Provide the [x, y] coordinate of the cell's center where the given text is located.  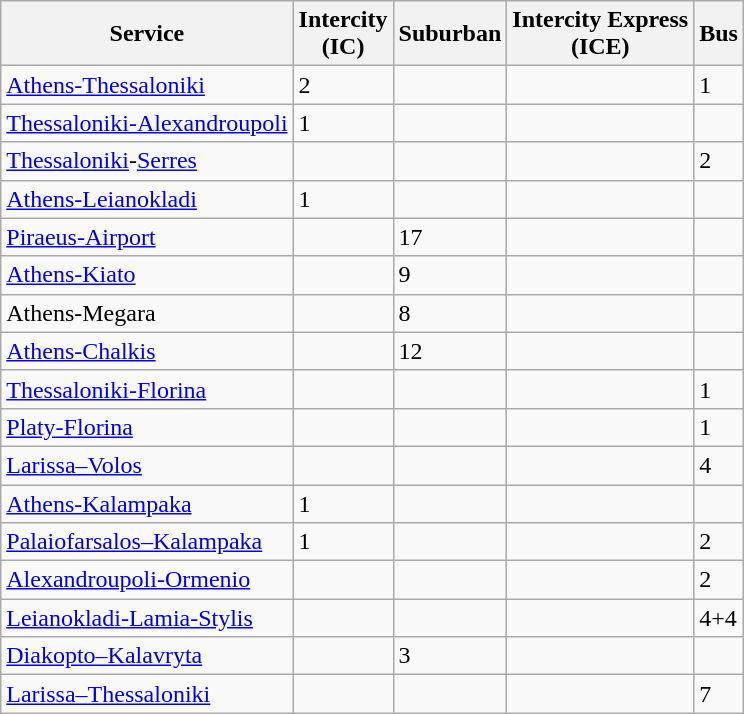
Intercity(IC) [343, 34]
9 [450, 275]
7 [719, 694]
Suburban [450, 34]
Thessaloniki-Alexandroupoli [147, 123]
Piraeus-Airport [147, 237]
Athens-Kalampaka [147, 503]
Diakopto–Kalavryta [147, 656]
4+4 [719, 618]
4 [719, 465]
Thessaloniki-Florina [147, 389]
Leianokladi-Lamia-Stylis [147, 618]
Athens-Leianokladi [147, 199]
Service [147, 34]
Bus [719, 34]
Athens-Chalkis [147, 351]
Intercity Express(ICE) [600, 34]
Larissa–Volos [147, 465]
Athens-Megara [147, 313]
Athens-Thessaloniki [147, 85]
Athens-Kiato [147, 275]
8 [450, 313]
12 [450, 351]
Platy-Florina [147, 427]
3 [450, 656]
Larissa–Thessaloniki [147, 694]
Alexandroupoli-Ormenio [147, 580]
17 [450, 237]
Thessaloniki-Serres [147, 161]
Palaiofarsalos–Kalampaka [147, 542]
